Return [x, y] of the center of cell containing provided text 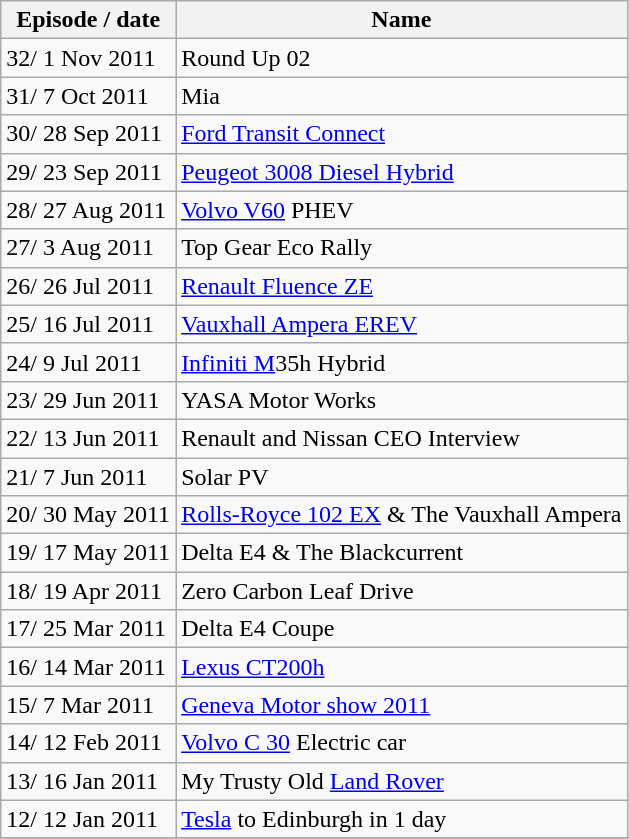
Name [402, 20]
27/ 3 Aug 2011 [88, 248]
25/ 16 Jul 2011 [88, 324]
Ford Transit Connect [402, 134]
18/ 19 Apr 2011 [88, 591]
Delta E4 Coupe [402, 629]
Renault and Nissan CEO Interview [402, 438]
19/ 17 May 2011 [88, 553]
Renault Fluence ZE [402, 286]
17/ 25 Mar 2011 [88, 629]
30/ 28 Sep 2011 [88, 134]
Peugeot 3008 Diesel Hybrid [402, 172]
Vauxhall Ampera EREV [402, 324]
Infiniti M35h Hybrid [402, 362]
Zero Carbon Leaf Drive [402, 591]
14/ 12 Feb 2011 [88, 743]
Top Gear Eco Rally [402, 248]
Rolls-Royce 102 EX & The Vauxhall Ampera [402, 515]
Geneva Motor show 2011 [402, 705]
15/ 7 Mar 2011 [88, 705]
Lexus CT200h [402, 667]
12/ 12 Jan 2011 [88, 819]
20/ 30 May 2011 [88, 515]
Solar PV [402, 477]
26/ 26 Jul 2011 [88, 286]
23/ 29 Jun 2011 [88, 400]
Delta E4 & The Blackcurrent [402, 553]
13/ 16 Jan 2011 [88, 781]
Mia [402, 96]
Volvo C 30 Electric car [402, 743]
21/ 7 Jun 2011 [88, 477]
YASA Motor Works [402, 400]
29/ 23 Sep 2011 [88, 172]
31/ 7 Oct 2011 [88, 96]
Tesla to Edinburgh in 1 day [402, 819]
32/ 1 Nov 2011 [88, 58]
Round Up 02 [402, 58]
My Trusty Old Land Rover [402, 781]
24/ 9 Jul 2011 [88, 362]
Volvo V60 PHEV [402, 210]
22/ 13 Jun 2011 [88, 438]
16/ 14 Mar 2011 [88, 667]
28/ 27 Aug 2011 [88, 210]
Episode / date [88, 20]
